Return [x, y] of the center of cell containing provided text 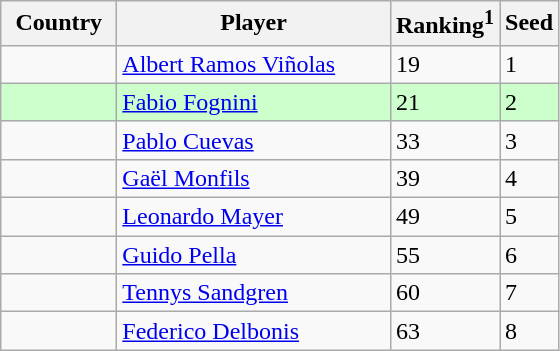
2 [530, 102]
60 [444, 293]
Country [59, 24]
49 [444, 217]
Player [254, 24]
Tennys Sandgren [254, 293]
5 [530, 217]
Seed [530, 24]
Gaël Monfils [254, 178]
Ranking1 [444, 24]
Albert Ramos Viñolas [254, 64]
6 [530, 255]
Guido Pella [254, 255]
55 [444, 255]
1 [530, 64]
Leonardo Mayer [254, 217]
33 [444, 140]
4 [530, 178]
3 [530, 140]
39 [444, 178]
Pablo Cuevas [254, 140]
7 [530, 293]
63 [444, 331]
Federico Delbonis [254, 331]
19 [444, 64]
21 [444, 102]
8 [530, 331]
Fabio Fognini [254, 102]
